Provide the (x, y) coordinate of the cell's center where the given text is located.  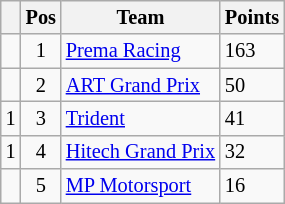
2 (41, 85)
3 (41, 118)
Team (140, 17)
Prema Racing (140, 51)
32 (252, 152)
50 (252, 85)
163 (252, 51)
5 (41, 186)
ART Grand Prix (140, 85)
16 (252, 186)
Hitech Grand Prix (140, 152)
4 (41, 152)
41 (252, 118)
Trident (140, 118)
Points (252, 17)
Pos (41, 17)
MP Motorsport (140, 186)
